Identify which cell holds the provided text, then report its (x, y) central coordinate. 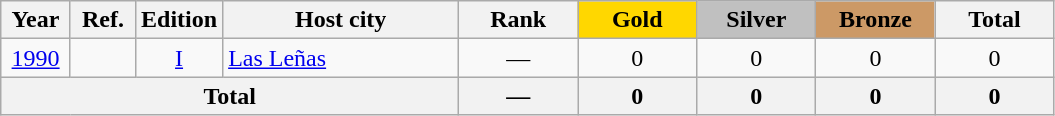
Ref. (102, 20)
Rank (518, 20)
Las Leñas (341, 58)
Host city (341, 20)
Silver (756, 20)
1990 (36, 58)
Gold (638, 20)
Bronze (876, 20)
Year (36, 20)
Edition (180, 20)
I (180, 58)
